Identify which cell holds the provided text, then report its (x, y) central coordinate. 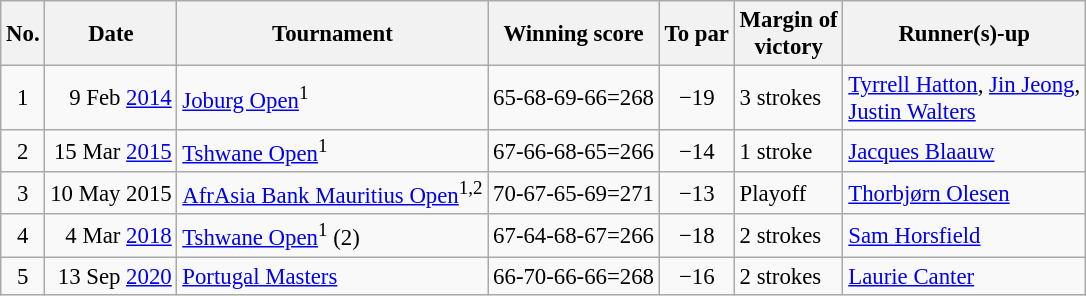
Joburg Open1 (332, 98)
Thorbjørn Olesen (964, 193)
3 strokes (788, 98)
65-68-69-66=268 (574, 98)
Date (111, 34)
No. (23, 34)
Tournament (332, 34)
1 (23, 98)
9 Feb 2014 (111, 98)
13 Sep 2020 (111, 276)
2 (23, 151)
−19 (696, 98)
To par (696, 34)
−18 (696, 235)
Tyrrell Hatton, Jin Jeong, Justin Walters (964, 98)
Margin ofvictory (788, 34)
Runner(s)-up (964, 34)
−14 (696, 151)
Laurie Canter (964, 276)
Sam Horsfield (964, 235)
3 (23, 193)
Winning score (574, 34)
AfrAsia Bank Mauritius Open1,2 (332, 193)
Tshwane Open1 (2) (332, 235)
15 Mar 2015 (111, 151)
5 (23, 276)
66-70-66-66=268 (574, 276)
67-66-68-65=266 (574, 151)
−16 (696, 276)
Portugal Masters (332, 276)
70-67-65-69=271 (574, 193)
Playoff (788, 193)
Jacques Blaauw (964, 151)
−13 (696, 193)
Tshwane Open1 (332, 151)
4 Mar 2018 (111, 235)
67-64-68-67=266 (574, 235)
1 stroke (788, 151)
4 (23, 235)
10 May 2015 (111, 193)
